Output the (X, Y) coordinate of the center of the cell containing the given text.  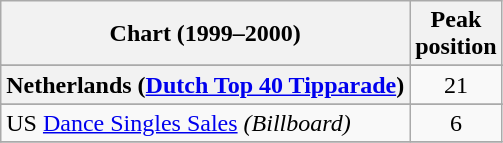
Chart (1999–2000) (206, 34)
Netherlands (Dutch Top 40 Tipparade) (206, 85)
21 (456, 85)
Peak position (456, 34)
US Dance Singles Sales (Billboard) (206, 123)
6 (456, 123)
